For the text-containing cell, return its midpoint in (X, Y) coordinate format. 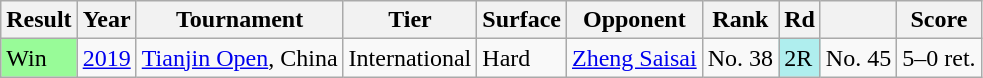
5–0 ret. (939, 58)
Result (39, 20)
Year (106, 20)
No. 45 (858, 58)
Tier (410, 20)
Hard (522, 58)
Win (39, 58)
2019 (106, 58)
Zheng Saisai (634, 58)
Score (939, 20)
No. 38 (740, 58)
Tournament (240, 20)
Rank (740, 20)
International (410, 58)
Tianjin Open, China (240, 58)
Opponent (634, 20)
Surface (522, 20)
Rd (800, 20)
2R (800, 58)
